Output the (X, Y) coordinate of the center of the cell containing the given text.  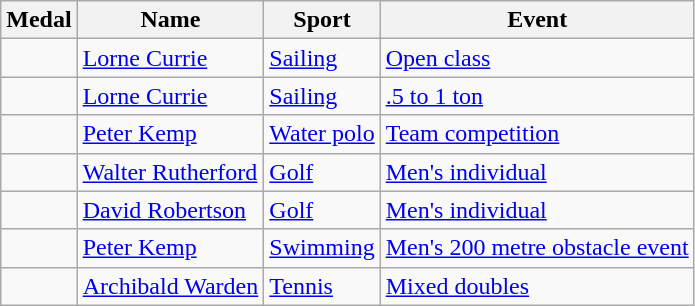
Tennis (322, 286)
Medal (39, 20)
Swimming (322, 248)
Mixed doubles (537, 286)
Open class (537, 58)
Water polo (322, 134)
Archibald Warden (170, 286)
Event (537, 20)
.5 to 1 ton (537, 96)
Sport (322, 20)
David Robertson (170, 210)
Men's 200 metre obstacle event (537, 248)
Walter Rutherford (170, 172)
Team competition (537, 134)
Name (170, 20)
